Output the [X, Y] coordinate of the center of the cell containing the given text.  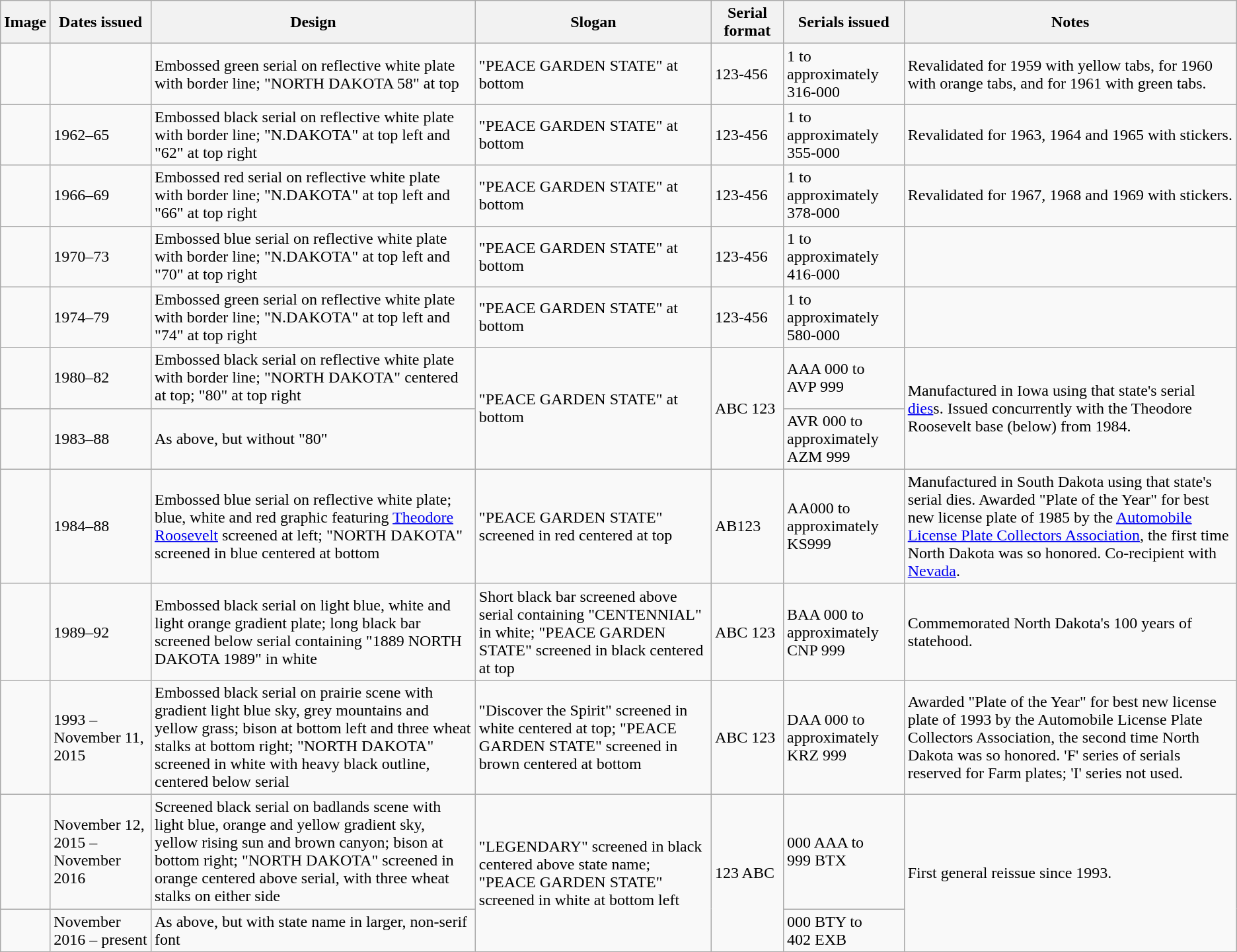
As above, but with state name in larger, non-serif font [313, 930]
1 to approximately 316-000 [844, 74]
AA000 to approximately KS999 [844, 526]
1983–88 [100, 439]
Embossed black serial on reflective white plate with border line; "NORTH DAKOTA" centered at top; "80" at top right [313, 378]
DAA 000 to approximately KRZ 999 [844, 737]
1984–88 [100, 526]
000 BTY to 402 EXB [844, 930]
AAA 000 to AVP 999 [844, 378]
123 ABC [747, 873]
Embossed blue serial on reflective white plate with border line; "N.DAKOTA" at top left and "70" at top right [313, 256]
Embossed black serial on reflective white plate with border line; "N.DAKOTA" at top left and "62" at top right [313, 135]
AB123 [747, 526]
Embossed green serial on reflective white plate with border line; "NORTH DAKOTA 58" at top [313, 74]
1970–73 [100, 256]
BAA 000 to approximately CNP 999 [844, 632]
1962–65 [100, 135]
Revalidated for 1963, 1964 and 1965 with stickers. [1070, 135]
As above, but without "80" [313, 439]
1993 – November 11, 2015 [100, 737]
Serials issued [844, 22]
1966–69 [100, 196]
"LEGENDARY" screened in black centered above state name; "PEACE GARDEN STATE" screened in white at bottom left [593, 873]
November 2016 – present [100, 930]
1 to approximately 416-000 [844, 256]
Dates issued [100, 22]
1 to approximately 378-000 [844, 196]
"PEACE GARDEN STATE" screened in red centered at top [593, 526]
Image [25, 22]
1974–79 [100, 317]
Short black bar screened above serial containing "CENTENNIAL" in white; "PEACE GARDEN STATE" screened in black centered at top [593, 632]
Revalidated for 1959 with yellow tabs, for 1960 with orange tabs, and for 1961 with green tabs. [1070, 74]
1989–92 [100, 632]
November 12, 2015 – November 2016 [100, 851]
Serial format [747, 22]
Commemorated North Dakota's 100 years of statehood. [1070, 632]
"Discover the Spirit" screened in white centered at top; "PEACE GARDEN STATE" screened in brown centered at bottom [593, 737]
Embossed green serial on reflective white plate with border line; "N.DAKOTA" at top left and "74" at top right [313, 317]
Embossed red serial on reflective white plate with border line; "N.DAKOTA" at top left and "66" at top right [313, 196]
Design [313, 22]
1 to approximately 355-000 [844, 135]
000 AAA to 999 BTX [844, 851]
Slogan [593, 22]
Revalidated for 1967, 1968 and 1969 with stickers. [1070, 196]
Manufactured in Iowa using that state's serial diess. Issued concurrently with the Theodore Roosevelt base (below) from 1984. [1070, 408]
AVR 000 to approximately AZM 999 [844, 439]
First general reissue since 1993. [1070, 873]
1 to approximately 580-000 [844, 317]
Notes [1070, 22]
1980–82 [100, 378]
